Pinpoint the cell where the given text exists, returning its (x, y) midpoint coordinate. 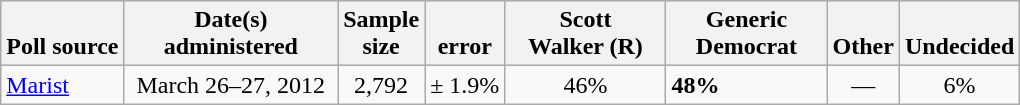
6% (959, 85)
Samplesize (382, 34)
Generic Democrat (746, 34)
— (863, 85)
46% (586, 85)
Other (863, 34)
48% (746, 85)
error (465, 34)
± 1.9% (465, 85)
Undecided (959, 34)
2,792 (382, 85)
Marist (62, 85)
March 26–27, 2012 (231, 85)
Poll source (62, 34)
Date(s)administered (231, 34)
ScottWalker (R) (586, 34)
